Identify which cell holds the provided text, then report its (x, y) central coordinate. 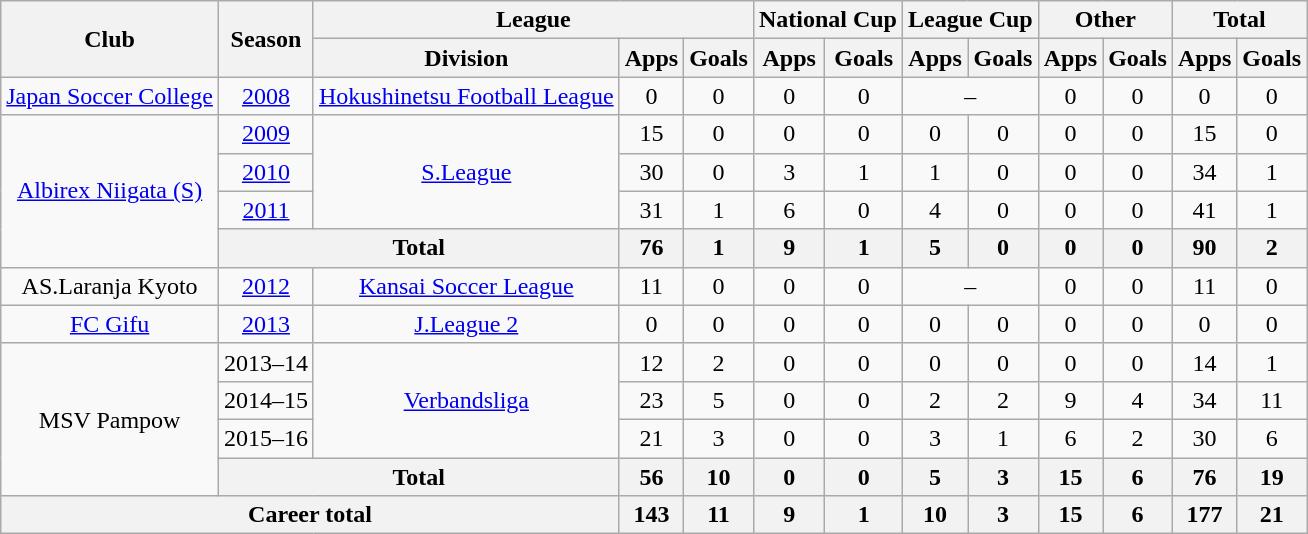
41 (1204, 210)
League (533, 20)
2012 (266, 286)
Club (110, 39)
Albirex Niigata (S) (110, 191)
2014–15 (266, 400)
2009 (266, 134)
Kansai Soccer League (466, 286)
90 (1204, 248)
2010 (266, 172)
Verbandsliga (466, 400)
Season (266, 39)
2013 (266, 324)
2011 (266, 210)
19 (1272, 477)
177 (1204, 515)
2015–16 (266, 438)
14 (1204, 362)
2013–14 (266, 362)
AS.Laranja Kyoto (110, 286)
Japan Soccer College (110, 96)
Other (1105, 20)
Division (466, 58)
League Cup (970, 20)
National Cup (828, 20)
S.League (466, 172)
J.League 2 (466, 324)
56 (651, 477)
Career total (310, 515)
12 (651, 362)
23 (651, 400)
Hokushinetsu Football League (466, 96)
MSV Pampow (110, 419)
31 (651, 210)
FC Gifu (110, 324)
143 (651, 515)
2008 (266, 96)
